Return (X, Y) of the center of cell containing provided text 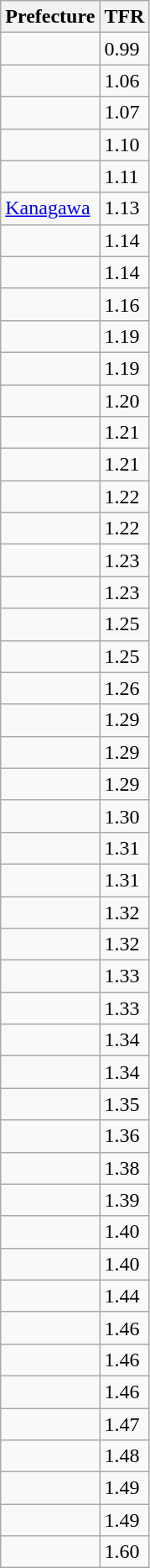
1.10 (124, 145)
1.06 (124, 81)
1.60 (124, 1552)
0.99 (124, 49)
Prefecture (50, 17)
1.36 (124, 1136)
1.39 (124, 1200)
1.38 (124, 1168)
1.13 (124, 208)
1.35 (124, 1104)
1.48 (124, 1456)
1.26 (124, 688)
1.44 (124, 1296)
1.47 (124, 1424)
Kanagawa (50, 208)
1.11 (124, 176)
TFR (124, 17)
1.30 (124, 816)
1.16 (124, 304)
1.20 (124, 401)
1.07 (124, 113)
